Output the (X, Y) coordinate of the center of the cell containing the given text.  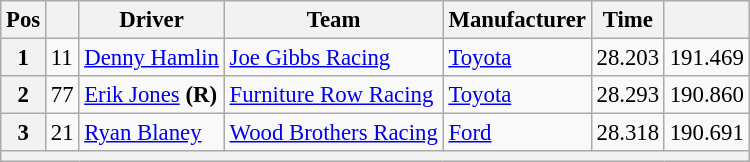
21 (62, 133)
Manufacturer (517, 20)
190.691 (706, 133)
Furniture Row Racing (334, 95)
Ryan Blaney (152, 133)
Ford (517, 133)
11 (62, 58)
77 (62, 95)
Pos (24, 20)
Team (334, 20)
28.318 (628, 133)
190.860 (706, 95)
Joe Gibbs Racing (334, 58)
28.293 (628, 95)
Wood Brothers Racing (334, 133)
Time (628, 20)
2 (24, 95)
191.469 (706, 58)
Erik Jones (R) (152, 95)
Driver (152, 20)
3 (24, 133)
1 (24, 58)
Denny Hamlin (152, 58)
28.203 (628, 58)
